Detect which cell encompasses the target text, then output its [X, Y] center coordinate. 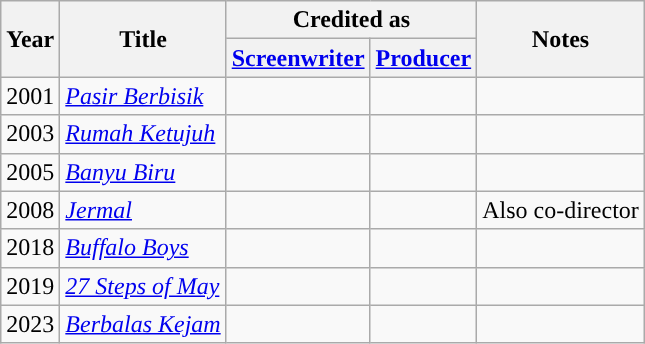
Banyu Biru [143, 172]
2018 [30, 248]
2023 [30, 324]
Producer [424, 58]
Credited as [351, 20]
Rumah Ketujuh [143, 134]
2019 [30, 286]
Title [143, 39]
27 Steps of May [143, 286]
2005 [30, 172]
Year [30, 39]
Pasir Berbisik [143, 96]
Jermal [143, 210]
Berbalas Kejam [143, 324]
Also co-director [561, 210]
2001 [30, 96]
Notes [561, 39]
Buffalo Boys [143, 248]
2003 [30, 134]
Screenwriter [298, 58]
2008 [30, 210]
